Scan for the cell matching the given text and deliver its (X, Y) coordinate at center. 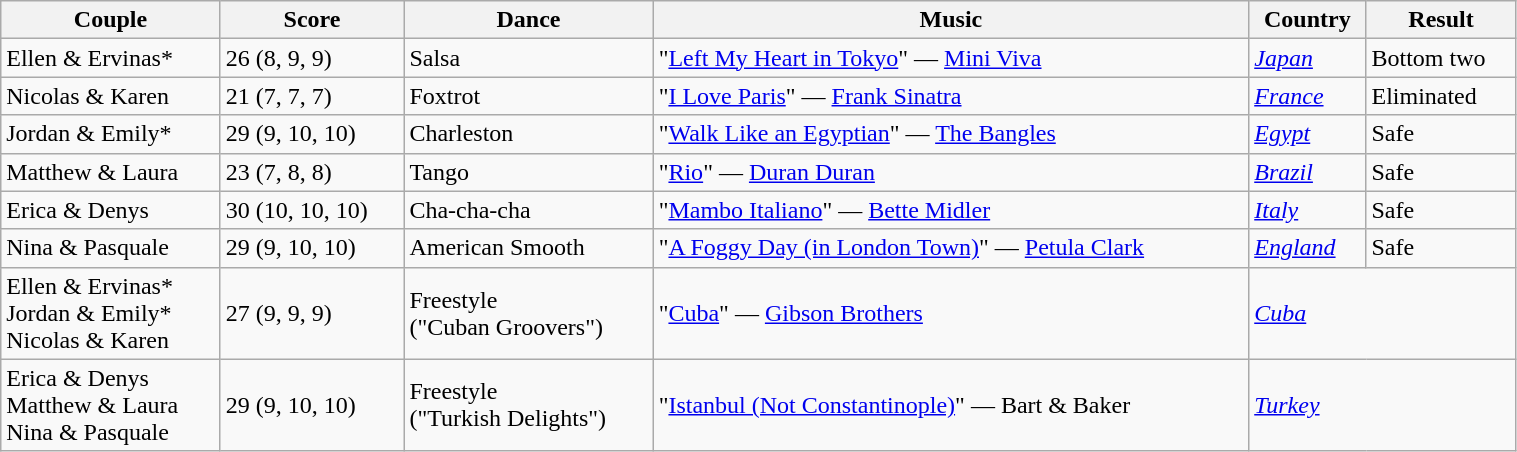
26 (8, 9, 9) (312, 58)
Eliminated (1441, 96)
"Rio" — Duran Duran (951, 172)
Dance (528, 20)
Egypt (1308, 134)
Country (1308, 20)
"A Foggy Day (in London Town)" — Petula Clark (951, 248)
France (1308, 96)
Brazil (1308, 172)
"Walk Like an Egyptian" — The Bangles (951, 134)
Freestyle("Turkish Delights") (528, 405)
Score (312, 20)
Erica & Denys (111, 210)
Japan (1308, 58)
Freestyle("Cuban Groovers") (528, 313)
Tango (528, 172)
Turkey (1382, 405)
Jordan & Emily* (111, 134)
Salsa (528, 58)
"Mambo Italiano" — Bette Midler (951, 210)
Result (1441, 20)
23 (7, 8, 8) (312, 172)
Nina & Pasquale (111, 248)
Ellen & Ervinas* (111, 58)
Nicolas & Karen (111, 96)
Bottom two (1441, 58)
21 (7, 7, 7) (312, 96)
"Istanbul (Not Constantinople)" — Bart & Baker (951, 405)
"Cuba" — Gibson Brothers (951, 313)
Cha-cha-cha (528, 210)
"Left My Heart in Tokyo" — Mini Viva (951, 58)
Matthew & Laura (111, 172)
Italy (1308, 210)
Cuba (1382, 313)
Erica & DenysMatthew & LauraNina & Pasquale (111, 405)
Music (951, 20)
England (1308, 248)
American Smooth (528, 248)
"I Love Paris" — Frank Sinatra (951, 96)
27 (9, 9, 9) (312, 313)
Charleston (528, 134)
30 (10, 10, 10) (312, 210)
Foxtrot (528, 96)
Couple (111, 20)
Ellen & Ervinas*Jordan & Emily*Nicolas & Karen (111, 313)
